Return [x, y] of the center of cell containing provided text 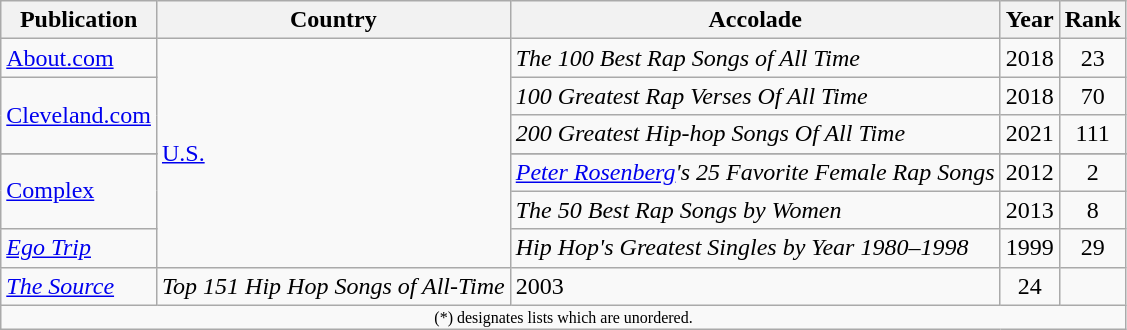
Publication [79, 20]
2021 [1030, 134]
The 50 Best Rap Songs by Women [755, 210]
The 100 Best Rap Songs of All Time [755, 58]
100 Greatest Rap Verses Of All Time [755, 96]
Country [333, 20]
2013 [1030, 210]
24 [1030, 286]
U.S. [333, 153]
8 [1092, 210]
23 [1092, 58]
111 [1092, 134]
Peter Rosenberg's 25 Favorite Female Rap Songs [755, 172]
Hip Hop's Greatest Singles by Year 1980–1998 [755, 248]
2 [1092, 172]
2012 [1030, 172]
Rank [1092, 20]
Ego Trip [79, 248]
Cleveland.com [79, 115]
70 [1092, 96]
2003 [755, 286]
Complex [79, 191]
29 [1092, 248]
(*) designates lists which are unordered. [564, 317]
Top 151 Hip Hop Songs of All-Time [333, 286]
Accolade [755, 20]
Year [1030, 20]
The Source [79, 286]
1999 [1030, 248]
200 Greatest Hip-hop Songs Of All Time [755, 134]
About.com [79, 58]
